Find where the given text appears and provide that cell's center as [x, y] coordinate. 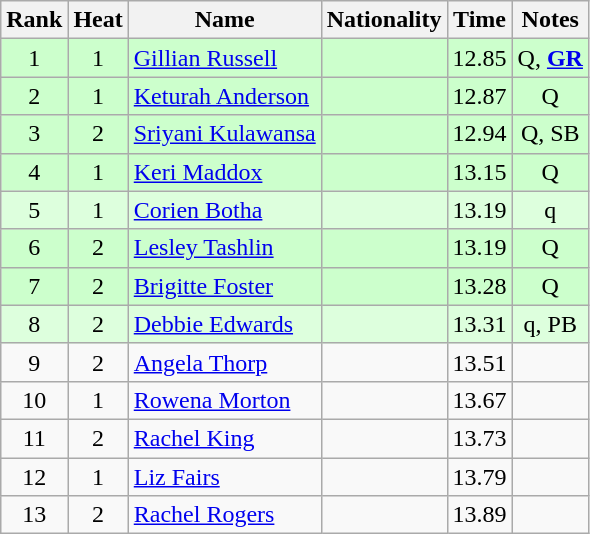
Lesley Tashlin [224, 248]
Heat [98, 20]
4 [34, 172]
9 [34, 362]
13 [34, 515]
Corien Botha [224, 210]
13.67 [480, 400]
Nationality [384, 20]
7 [34, 286]
Rachel King [224, 438]
Keri Maddox [224, 172]
Rachel Rogers [224, 515]
3 [34, 134]
13.51 [480, 362]
12.94 [480, 134]
Gillian Russell [224, 58]
Sriyani Kulawansa [224, 134]
Debbie Edwards [224, 324]
13.28 [480, 286]
11 [34, 438]
q, PB [550, 324]
Q, GR [550, 58]
13.15 [480, 172]
Keturah Anderson [224, 96]
Brigitte Foster [224, 286]
13.89 [480, 515]
12 [34, 477]
13.31 [480, 324]
Q, SB [550, 134]
13.79 [480, 477]
Notes [550, 20]
Rowena Morton [224, 400]
10 [34, 400]
Time [480, 20]
Rank [34, 20]
5 [34, 210]
q [550, 210]
8 [34, 324]
13.73 [480, 438]
12.87 [480, 96]
6 [34, 248]
Name [224, 20]
12.85 [480, 58]
Liz Fairs [224, 477]
Angela Thorp [224, 362]
